Return the (x, y) coordinate for the center point of the cell that contains the specified text.  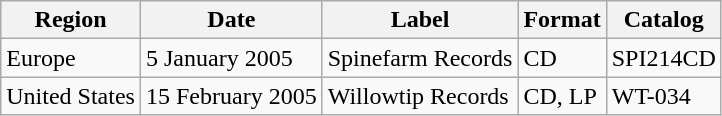
Region (71, 20)
5 January 2005 (231, 58)
SPI214CD (664, 58)
CD, LP (562, 96)
CD (562, 58)
Europe (71, 58)
Date (231, 20)
WT-034 (664, 96)
Catalog (664, 20)
Format (562, 20)
Spinefarm Records (420, 58)
United States (71, 96)
Willowtip Records (420, 96)
15 February 2005 (231, 96)
Label (420, 20)
